For the text-containing cell, return its midpoint in (X, Y) coordinate format. 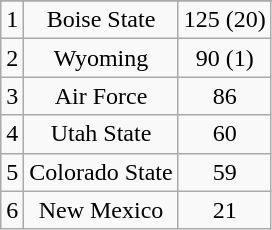
21 (224, 210)
Boise State (101, 20)
Wyoming (101, 58)
86 (224, 96)
Utah State (101, 134)
Colorado State (101, 172)
125 (20) (224, 20)
90 (1) (224, 58)
4 (12, 134)
59 (224, 172)
3 (12, 96)
6 (12, 210)
60 (224, 134)
Air Force (101, 96)
New Mexico (101, 210)
1 (12, 20)
2 (12, 58)
5 (12, 172)
